Scan for the cell matching the given text and deliver its [X, Y] coordinate at center. 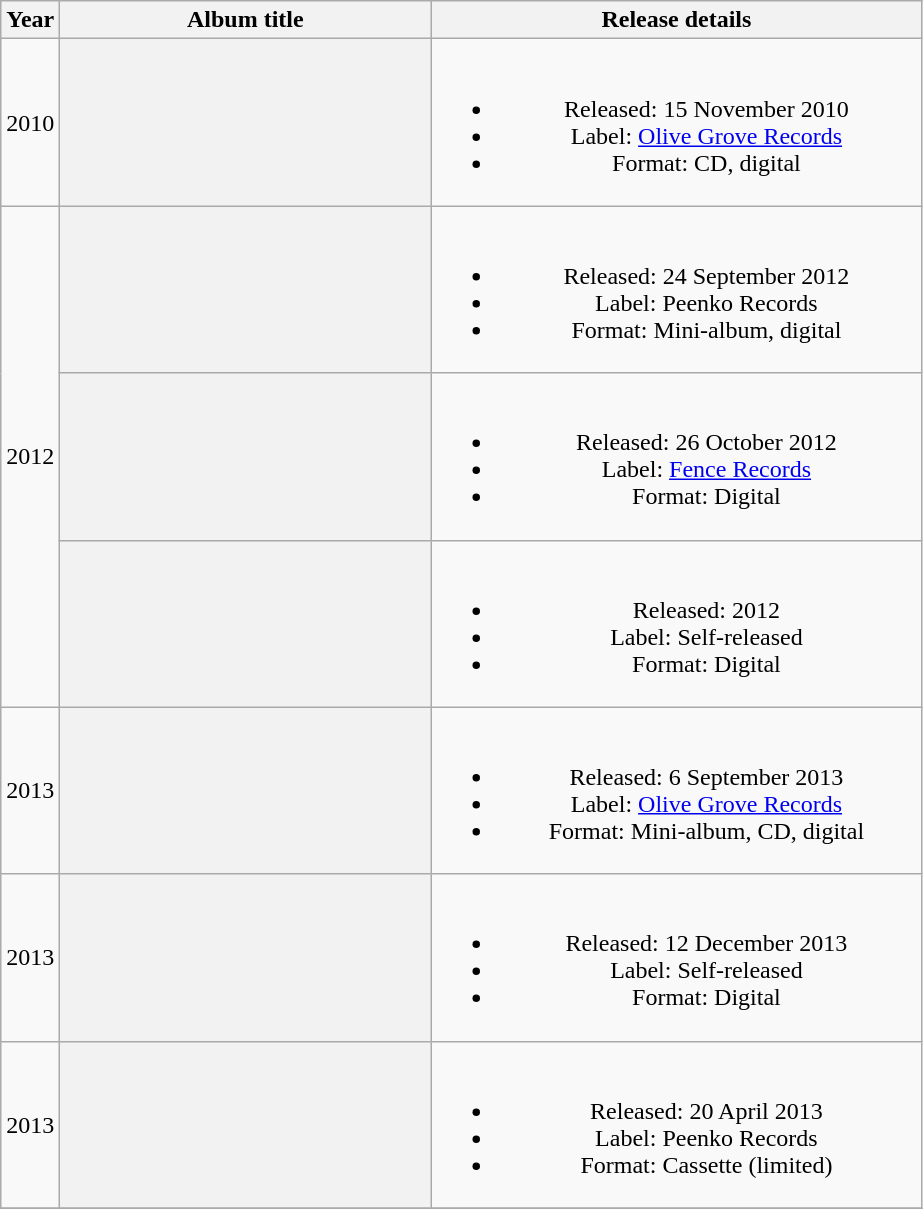
Released: 20 April 2013Label: Peenko RecordsFormat: Cassette (limited) [676, 1124]
2012 [30, 456]
Released: 2012Label: Self-releasedFormat: Digital [676, 624]
Released: 26 October 2012Label: Fence RecordsFormat: Digital [676, 456]
Released: 24 September 2012Label: Peenko RecordsFormat: Mini-album, digital [676, 290]
Album title [246, 20]
Released: 6 September 2013Label: Olive Grove RecordsFormat: Mini-album, CD, digital [676, 790]
Released: 15 November 2010Label: Olive Grove RecordsFormat: CD, digital [676, 122]
Release details [676, 20]
Year [30, 20]
Released: 12 December 2013Label: Self-releasedFormat: Digital [676, 958]
2010 [30, 122]
